Output the (X, Y) coordinate of the center of the cell containing the given text.  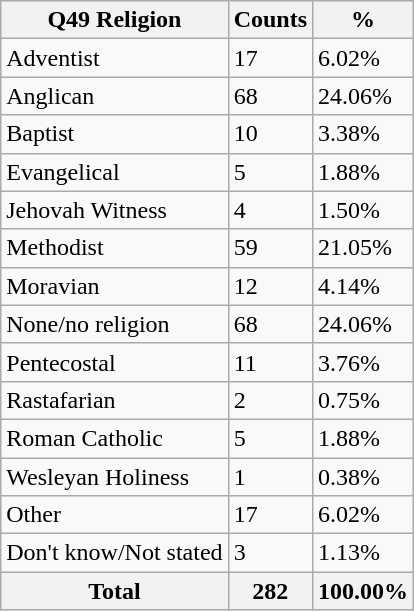
1.13% (364, 553)
11 (270, 362)
0.75% (364, 400)
100.00% (364, 591)
Moravian (114, 286)
0.38% (364, 477)
Jehovah Witness (114, 210)
Pentecostal (114, 362)
Q49 Religion (114, 20)
10 (270, 134)
282 (270, 591)
Total (114, 591)
1.50% (364, 210)
% (364, 20)
2 (270, 400)
Other (114, 515)
12 (270, 286)
3.76% (364, 362)
3 (270, 553)
Methodist (114, 248)
4.14% (364, 286)
59 (270, 248)
4 (270, 210)
Wesleyan Holiness (114, 477)
Don't know/Not stated (114, 553)
Adventist (114, 58)
Baptist (114, 134)
Anglican (114, 96)
Counts (270, 20)
3.38% (364, 134)
Rastafarian (114, 400)
Evangelical (114, 172)
Roman Catholic (114, 438)
None/no religion (114, 324)
1 (270, 477)
21.05% (364, 248)
